Capture the cell that displays the provided text and extract its (x, y) central coordinate. 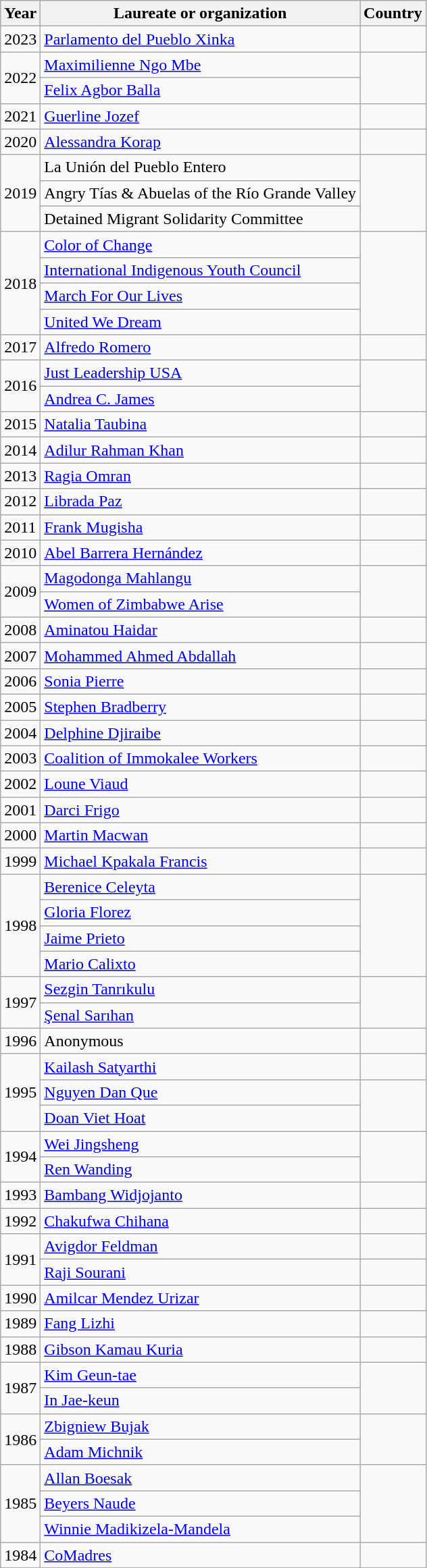
2019 (20, 193)
Chakufwa Chihana (200, 1221)
2022 (20, 78)
Berenice Celeyta (200, 887)
2006 (20, 681)
1997 (20, 1002)
Gibson Kamau Kuria (200, 1349)
Wei Jingsheng (200, 1144)
Angry Tías & Abuelas of the Río Grande Valley (200, 193)
1992 (20, 1221)
1993 (20, 1195)
1986 (20, 1439)
2009 (20, 591)
Just Leadership USA (200, 373)
Şenal Sarıhan (200, 1015)
2004 (20, 732)
1988 (20, 1349)
2020 (20, 142)
Jaime Prieto (200, 938)
Bambang Widjojanto (200, 1195)
Stephen Bradberry (200, 707)
Delphine Djiraibe (200, 732)
Magodonga Mahlangu (200, 578)
2005 (20, 707)
1984 (20, 1555)
2015 (20, 425)
2003 (20, 759)
Parlamento del Pueblo Xinka (200, 39)
Country (393, 13)
La Unión del Pueblo Entero (200, 167)
2017 (20, 348)
In Jae-keun (200, 1401)
Kim Geun-tae (200, 1375)
Andrea C. James (200, 399)
Mario Calixto (200, 964)
2010 (20, 553)
Nguyen Dan Que (200, 1092)
2014 (20, 450)
2021 (20, 116)
Ren Wanding (200, 1170)
1991 (20, 1260)
2008 (20, 630)
2001 (20, 810)
Winnie Madikizela-Mandela (200, 1529)
Alfredo Romero (200, 348)
Ragia Omran (200, 476)
Sonia Pierre (200, 681)
Maximilienne Ngo Mbe (200, 65)
CoMadres (200, 1555)
United We Dream (200, 322)
2007 (20, 655)
Librada Paz (200, 502)
Sezgin Tanrıkulu (200, 990)
1994 (20, 1157)
Anonymous (200, 1041)
Frank Mugisha (200, 527)
1995 (20, 1092)
Darci Frigo (200, 810)
Loune Viaud (200, 784)
Adilur Rahman Khan (200, 450)
Fang Lizhi (200, 1324)
March For Our Lives (200, 296)
1990 (20, 1298)
Michael Kpakala Francis (200, 861)
2002 (20, 784)
Gloria Florez (200, 913)
International Indigenous Youth Council (200, 270)
Natalia Taubina (200, 425)
Avigdor Feldman (200, 1247)
Year (20, 13)
2000 (20, 836)
1989 (20, 1324)
Kailash Satyarthi (200, 1066)
Alessandra Korap (200, 142)
1996 (20, 1041)
Martin Macwan (200, 836)
Women of Zimbabwe Arise (200, 604)
Abel Barrera Hernández (200, 553)
1999 (20, 861)
Doan Viet Hoat (200, 1118)
Adam Michnik (200, 1452)
2023 (20, 39)
Zbigniew Bujak (200, 1426)
2018 (20, 283)
Laureate or organization (200, 13)
Color of Change (200, 244)
Guerline Jozef (200, 116)
2012 (20, 502)
Raji Sourani (200, 1272)
1987 (20, 1388)
2011 (20, 527)
Mohammed Ahmed Abdallah (200, 655)
Beyers Naude (200, 1503)
Allan Boesak (200, 1478)
2013 (20, 476)
Coalition of Immokalee Workers (200, 759)
1998 (20, 925)
Felix Agbor Balla (200, 90)
1985 (20, 1503)
Detained Migrant Solidarity Committee (200, 219)
Amilcar Mendez Urizar (200, 1298)
2016 (20, 386)
Aminatou Haidar (200, 630)
